Return (X, Y) of the center of cell containing provided text 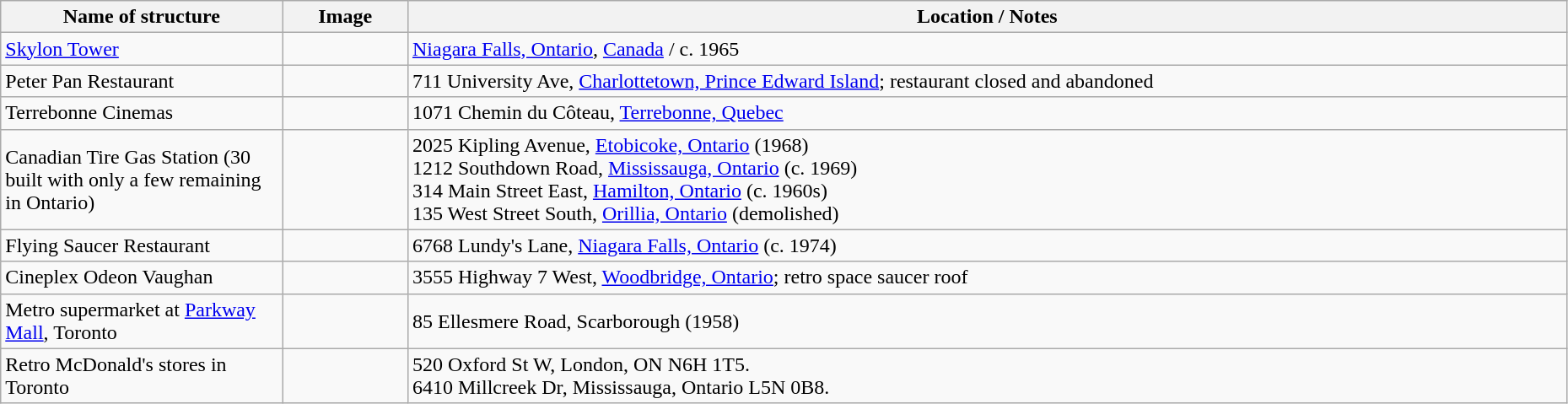
Niagara Falls, Ontario, Canada / c. 1965 (987, 49)
Retro McDonald's stores in Toronto (142, 376)
Name of structure (142, 17)
Cineplex Odeon Vaughan (142, 277)
Terrebonne Cinemas (142, 113)
Metro supermarket at Parkway Mall, Toronto (142, 321)
520 Oxford St W, London, ON N6H 1T5.6410 Millcreek Dr, Mississauga, Ontario L5N 0B8. (987, 376)
711 University Ave, Charlottetown, Prince Edward Island; restaurant closed and abandoned (987, 81)
Skylon Tower (142, 49)
1071 Chemin du Côteau, Terrebonne, Quebec (987, 113)
Peter Pan Restaurant (142, 81)
6768 Lundy's Lane, Niagara Falls, Ontario (c. 1974) (987, 245)
Flying Saucer Restaurant (142, 245)
Image (346, 17)
85 Ellesmere Road, Scarborough (1958) (987, 321)
3555 Highway 7 West, Woodbridge, Ontario; retro space saucer roof (987, 277)
Location / Notes (987, 17)
Canadian Tire Gas Station (30 built with only a few remaining in Ontario) (142, 179)
